Provide the [x, y] coordinate of the cell's center where the given text is located.  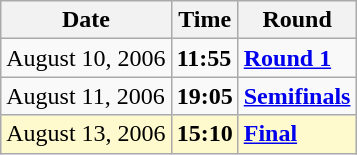
Date [86, 20]
Round [297, 20]
Time [204, 20]
15:10 [204, 134]
August 13, 2006 [86, 134]
Final [297, 134]
11:55 [204, 58]
August 11, 2006 [86, 96]
Semifinals [297, 96]
19:05 [204, 96]
August 10, 2006 [86, 58]
Round 1 [297, 58]
